For the text-containing cell, return its midpoint in [x, y] coordinate format. 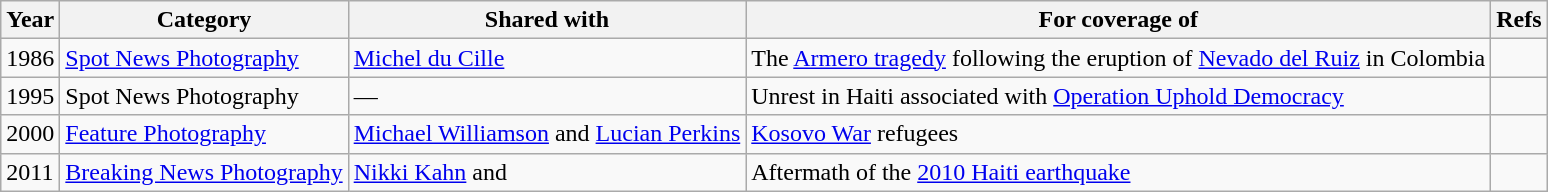
Category [204, 20]
The Armero tragedy following the eruption of Nevado del Ruiz in Colombia [1118, 58]
1995 [30, 96]
Michel du Cille [547, 58]
Aftermath of the 2010 Haiti earthquake [1118, 172]
Shared with [547, 20]
Feature Photography [204, 134]
Refs [1519, 20]
Michael Williamson and Lucian Perkins [547, 134]
Kosovo War refugees [1118, 134]
Unrest in Haiti associated with Operation Uphold Democracy [1118, 96]
Nikki Kahn and [547, 172]
Breaking News Photography [204, 172]
For coverage of [1118, 20]
Year [30, 20]
2011 [30, 172]
2000 [30, 134]
— [547, 96]
1986 [30, 58]
